Output the [x, y] coordinate of the center of the cell containing the given text.  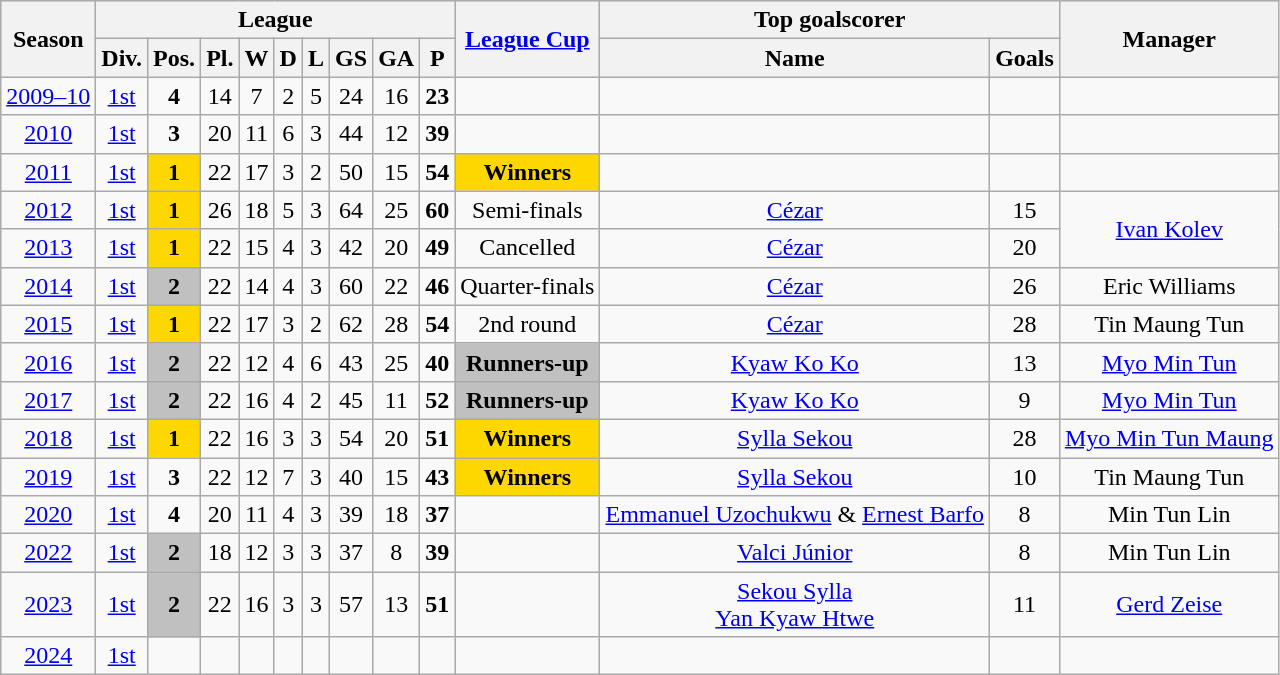
Quarter-finals [528, 286]
Goals [1025, 58]
10 [1025, 477]
Season [48, 39]
Div. [122, 58]
64 [352, 210]
2022 [48, 553]
2013 [48, 248]
2016 [48, 362]
Semi-finals [528, 210]
W [256, 58]
Manager [1169, 39]
62 [352, 324]
9 [1025, 400]
2019 [48, 477]
57 [352, 604]
2020 [48, 515]
Emmanuel Uzochukwu & Ernest Barfo [795, 515]
44 [352, 134]
2015 [48, 324]
Myo Min Tun Maung [1169, 438]
L [316, 58]
2010 [48, 134]
2023 [48, 604]
52 [438, 400]
D [288, 58]
Top goalscorer [830, 20]
50 [352, 172]
45 [352, 400]
Valci Júnior [795, 553]
League Cup [528, 39]
42 [352, 248]
2009–10 [48, 96]
P [438, 58]
24 [352, 96]
23 [438, 96]
League [276, 20]
2024 [48, 656]
Sekou Sylla Yan Kyaw Htwe [795, 604]
46 [438, 286]
Eric Williams [1169, 286]
2014 [48, 286]
Pl. [220, 58]
2018 [48, 438]
GS [352, 58]
Name [795, 58]
GA [396, 58]
49 [438, 248]
Cancelled [528, 248]
Ivan Kolev [1169, 229]
Gerd Zeise [1169, 604]
2011 [48, 172]
Pos. [174, 58]
2012 [48, 210]
2nd round [528, 324]
2017 [48, 400]
